Output the [X, Y] coordinate of the center of the cell containing the given text.  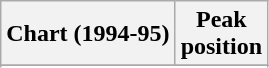
Peakposition [221, 34]
Chart (1994-95) [88, 34]
